Capture the cell that displays the provided text and extract its [X, Y] central coordinate. 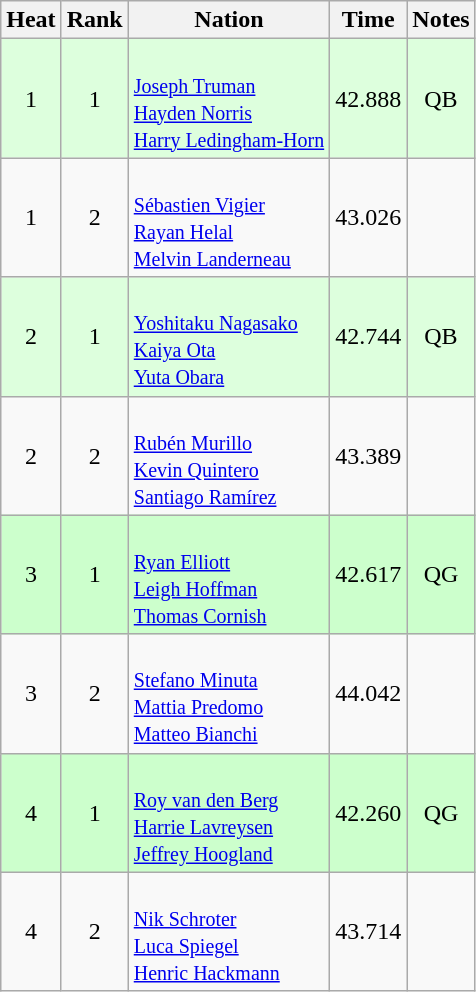
44.042 [368, 694]
42.744 [368, 336]
Sébastien VigierRayan HelalMelvin Landerneau [228, 218]
42.888 [368, 98]
Heat [31, 20]
43.026 [368, 218]
Stefano MinutaMattia PredomoMatteo Bianchi [228, 694]
42.617 [368, 574]
Roy van den BergHarrie LavreysenJeffrey Hoogland [228, 812]
Joseph TrumanHayden NorrisHarry Ledingham-Horn [228, 98]
Rubén MurilloKevin QuinteroSantiago Ramírez [228, 456]
Ryan ElliottLeigh HoffmanThomas Cornish [228, 574]
Rank [94, 20]
Time [368, 20]
Yoshitaku NagasakoKaiya OtaYuta Obara [228, 336]
Nation [228, 20]
43.714 [368, 932]
43.389 [368, 456]
Notes [441, 20]
42.260 [368, 812]
Nik SchroterLuca SpiegelHenric Hackmann [228, 932]
